Pinpoint the cell where the given text exists, returning its [X, Y] midpoint coordinate. 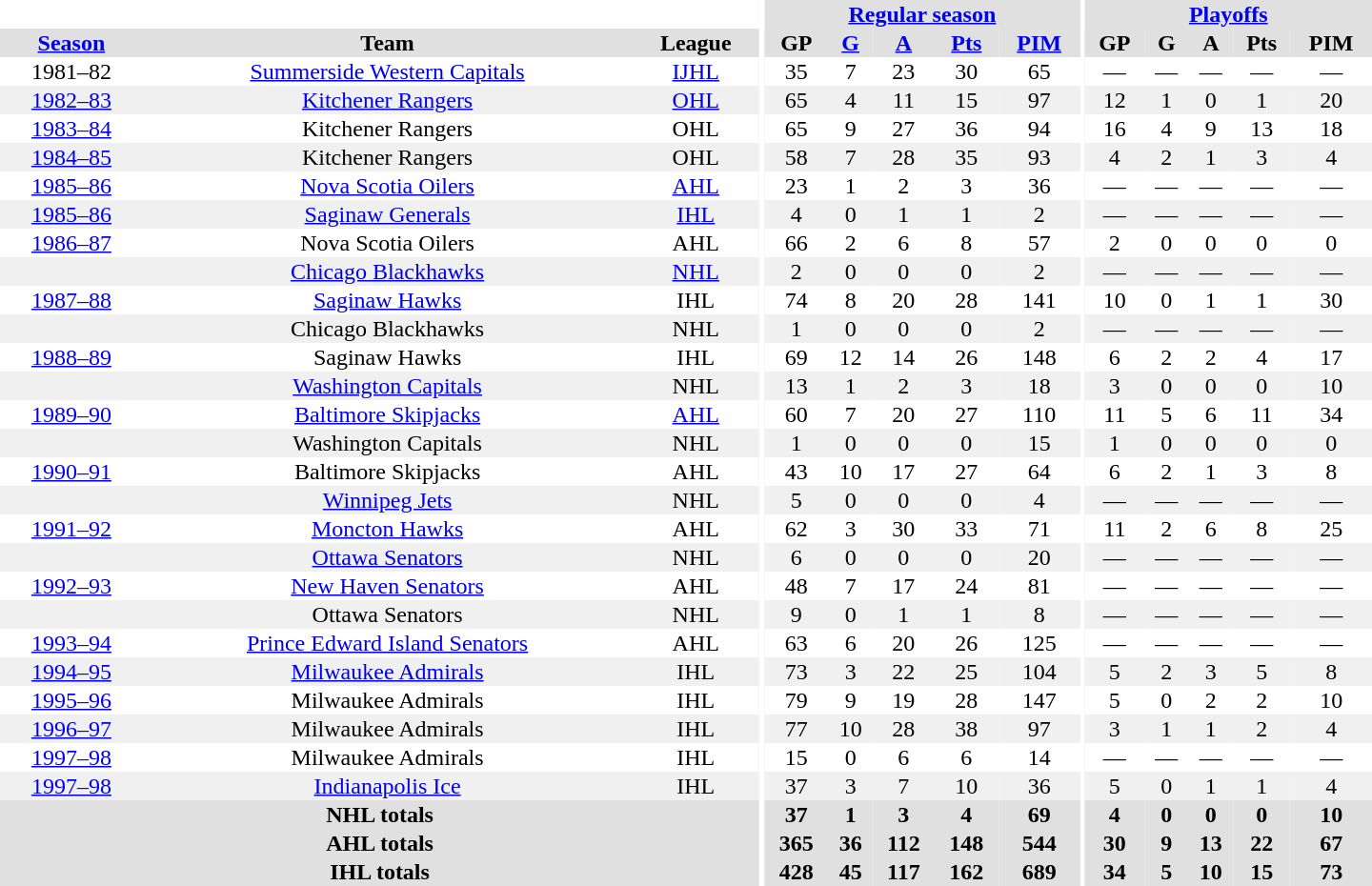
1987–88 [71, 300]
1992–93 [71, 586]
365 [797, 843]
63 [797, 643]
19 [903, 700]
1988–89 [71, 357]
1993–94 [71, 643]
94 [1039, 129]
Summerside Western Capitals [388, 71]
141 [1039, 300]
1983–84 [71, 129]
1986–87 [71, 243]
62 [797, 529]
1984–85 [71, 157]
689 [1039, 872]
74 [797, 300]
117 [903, 872]
24 [966, 586]
Playoffs [1229, 14]
1989–90 [71, 414]
93 [1039, 157]
104 [1039, 672]
Saginaw Generals [388, 214]
League [696, 43]
45 [850, 872]
Indianapolis Ice [388, 786]
544 [1039, 843]
16 [1115, 129]
60 [797, 414]
New Haven Senators [388, 586]
Season [71, 43]
67 [1331, 843]
77 [797, 729]
1981–82 [71, 71]
33 [966, 529]
64 [1039, 472]
38 [966, 729]
81 [1039, 586]
1982–83 [71, 100]
110 [1039, 414]
IJHL [696, 71]
Moncton Hawks [388, 529]
43 [797, 472]
1996–97 [71, 729]
1990–91 [71, 472]
112 [903, 843]
79 [797, 700]
71 [1039, 529]
1995–96 [71, 700]
Prince Edward Island Senators [388, 643]
57 [1039, 243]
162 [966, 872]
1994–95 [71, 672]
147 [1039, 700]
48 [797, 586]
Team [388, 43]
1991–92 [71, 529]
IHL totals [379, 872]
NHL totals [379, 815]
428 [797, 872]
66 [797, 243]
125 [1039, 643]
AHL totals [379, 843]
58 [797, 157]
Winnipeg Jets [388, 500]
Regular season [922, 14]
